Detect which cell encompasses the target text, then output its (x, y) center coordinate. 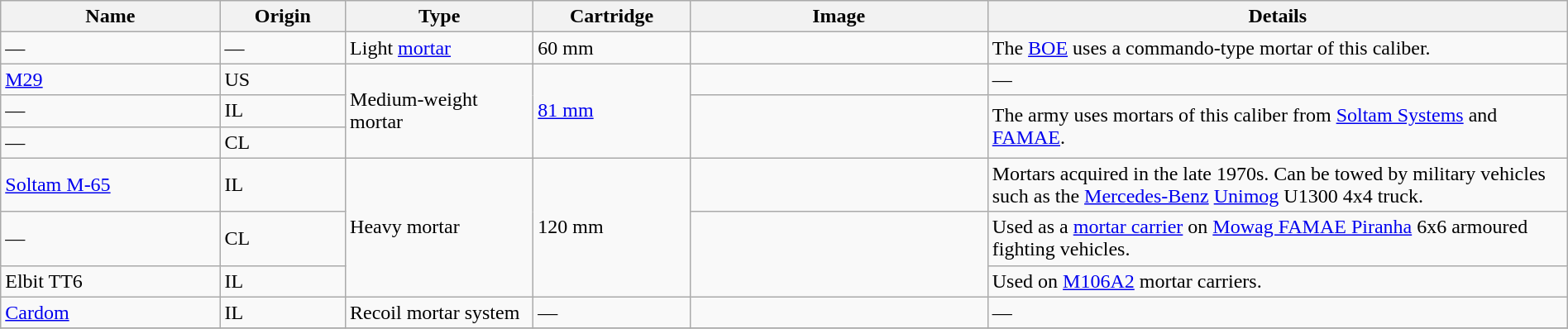
Cartridge (612, 17)
Details (1277, 17)
Used on M106A2 mortar carriers. (1277, 281)
Origin (283, 17)
81 mm (612, 111)
Light mortar (440, 48)
Mortars acquired in the late 1970s. Can be towed by military vehicles such as the Mercedes-Benz Unimog U1300 4x4 truck. (1277, 185)
Type (440, 17)
120 mm (612, 227)
Name (111, 17)
US (283, 79)
Image (839, 17)
Heavy mortar (440, 227)
The army uses mortars of this caliber from Soltam Systems and FAMAE. (1277, 126)
Elbit TT6 (111, 281)
Recoil mortar system (440, 312)
Used as a mortar carrier on Mowag FAMAE Piranha 6x6 armoured fighting vehicles. (1277, 238)
Soltam M-65 (111, 185)
M29 (111, 79)
The BOE uses a commando-type mortar of this caliber. (1277, 48)
Cardom (111, 312)
60 mm (612, 48)
Medium-weight mortar (440, 111)
